Return (x, y) of the center of cell containing provided text 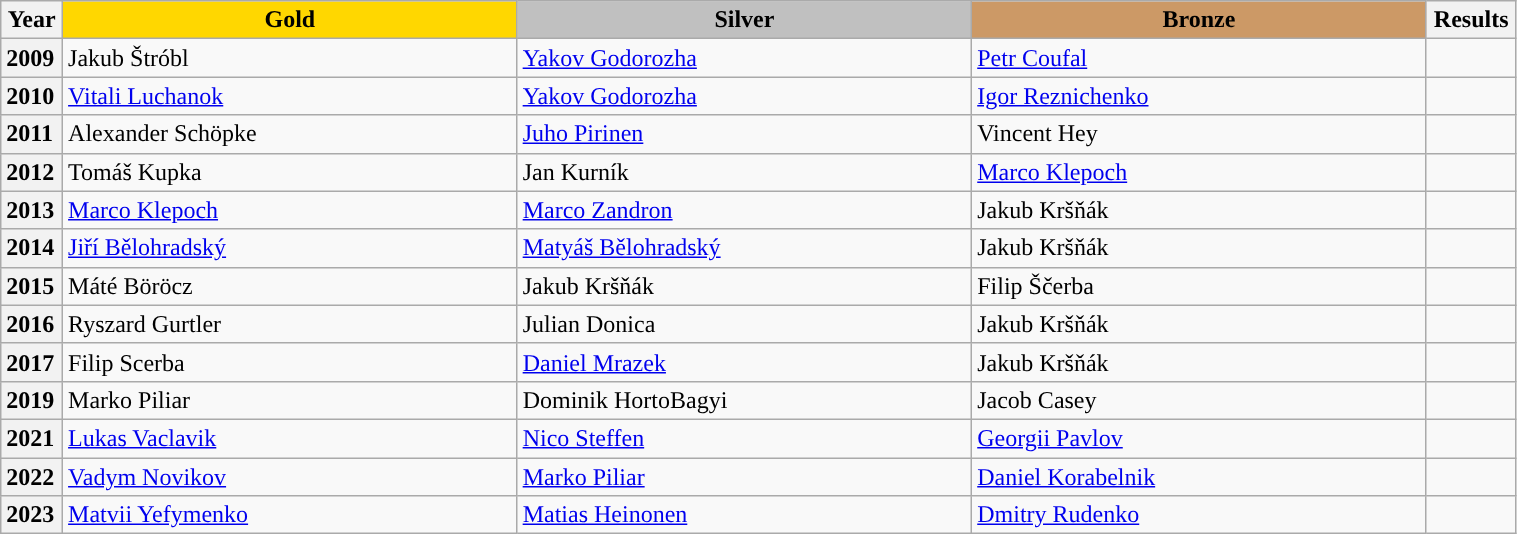
Julian Donica (744, 324)
Jacob Casey (1200, 400)
Máté Böröcz (290, 286)
Jan Kurník (744, 172)
2015 (32, 286)
Alexander Schöpke (290, 134)
Dmitry Rudenko (1200, 515)
2012 (32, 172)
2014 (32, 248)
2011 (32, 134)
Matyáš Bělohradský (744, 248)
2023 (32, 515)
2010 (32, 96)
Petr Coufal (1200, 58)
Daniel Mrazek (744, 362)
Tomáš Kupka (290, 172)
Matias Heinonen (744, 515)
Vadym Novikov (290, 477)
2021 (32, 438)
Vincent Hey (1200, 134)
Ryszard Gurtler (290, 324)
Nico Steffen (744, 438)
2016 (32, 324)
Daniel Korabelnik (1200, 477)
Filip Ščerba (1200, 286)
Silver (744, 20)
Gold (290, 20)
2017 (32, 362)
Georgii Pavlov (1200, 438)
Dominik HortoBagyi (744, 400)
Bronze (1200, 20)
Jiří Bělohradský (290, 248)
2019 (32, 400)
2009 (32, 58)
Igor Reznichenko (1200, 96)
Year (32, 20)
Vitali Luchanok (290, 96)
Jakub Štróbl (290, 58)
2022 (32, 477)
Marco Zandron (744, 210)
Lukas Vaclavik (290, 438)
Juho Pirinen (744, 134)
Filip Scerba (290, 362)
Results (1471, 20)
Matvii Yefymenko (290, 515)
2013 (32, 210)
